Extract the (X, Y) coordinate from the center of the cell holding the provided text.  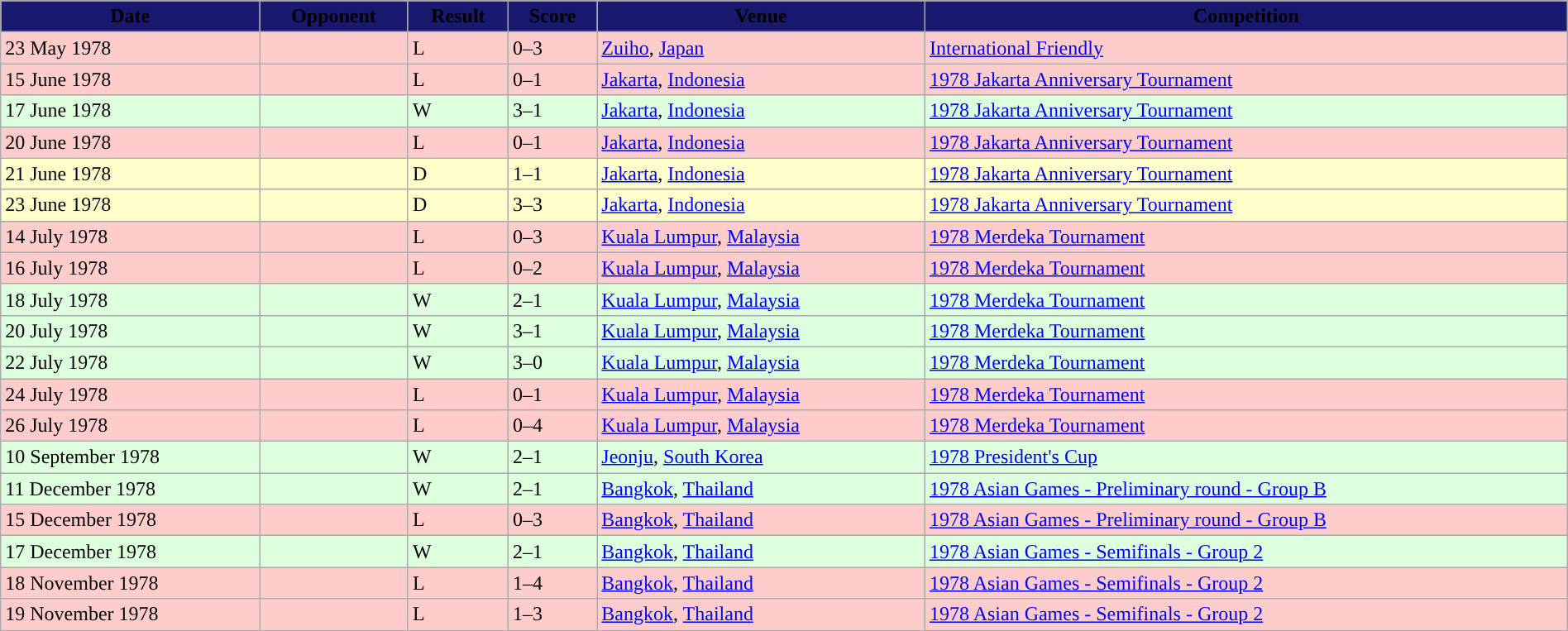
Competition (1245, 17)
Jeonju, South Korea (761, 457)
Venue (761, 17)
Opponent (334, 17)
21 June 1978 (131, 174)
19 November 1978 (131, 614)
20 July 1978 (131, 331)
17 December 1978 (131, 552)
22 July 1978 (131, 362)
1978 President's Cup (1245, 457)
Result (458, 17)
24 July 1978 (131, 394)
1–1 (552, 174)
17 June 1978 (131, 111)
3–0 (552, 362)
1–3 (552, 614)
26 July 1978 (131, 426)
20 June 1978 (131, 142)
0–4 (552, 426)
15 December 1978 (131, 520)
Zuiho, Japan (761, 48)
10 September 1978 (131, 457)
23 May 1978 (131, 48)
International Friendly (1245, 48)
15 June 1978 (131, 79)
1–4 (552, 583)
18 November 1978 (131, 583)
11 December 1978 (131, 489)
16 July 1978 (131, 268)
Date (131, 17)
0–2 (552, 268)
3–3 (552, 205)
23 June 1978 (131, 205)
Score (552, 17)
18 July 1978 (131, 299)
14 July 1978 (131, 237)
